From the cell containing the given text, extract its center point as (X, Y) coordinate. 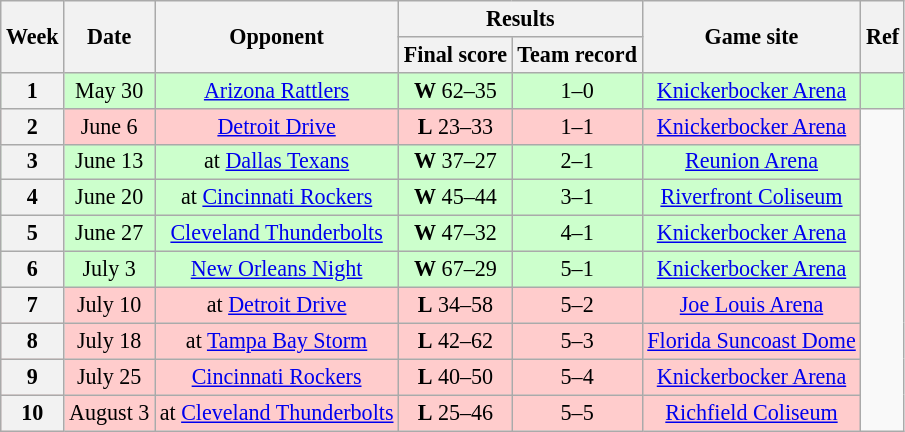
W 67–29 (456, 269)
at Detroit Drive (276, 305)
Riverfront Coliseum (752, 198)
W 37–27 (456, 162)
10 (32, 412)
4–1 (577, 233)
Joe Louis Arena (752, 305)
2–1 (577, 162)
Final score (456, 54)
W 62–35 (456, 90)
May 30 (110, 90)
at Cincinnati Rockers (276, 198)
Reunion Arena (752, 162)
7 (32, 305)
L 25–46 (456, 412)
July 18 (110, 341)
5–2 (577, 305)
Opponent (276, 36)
New Orleans Night (276, 269)
July 10 (110, 305)
Ref (882, 36)
Florida Suncoast Dome (752, 341)
5–5 (577, 412)
5 (32, 233)
Richfield Coliseum (752, 412)
July 25 (110, 377)
5–1 (577, 269)
Week (32, 36)
L 23–33 (456, 126)
Cleveland Thunderbolts (276, 233)
6 (32, 269)
L 34–58 (456, 305)
at Tampa Bay Storm (276, 341)
2 (32, 126)
8 (32, 341)
4 (32, 198)
July 3 (110, 269)
Detroit Drive (276, 126)
3–1 (577, 198)
W 45–44 (456, 198)
June 20 (110, 198)
1–0 (577, 90)
August 3 (110, 412)
June 27 (110, 233)
W 47–32 (456, 233)
5–4 (577, 377)
at Dallas Texans (276, 162)
June 13 (110, 162)
Team record (577, 54)
Results (520, 18)
9 (32, 377)
1 (32, 90)
Date (110, 36)
at Cleveland Thunderbolts (276, 412)
Game site (752, 36)
Arizona Rattlers (276, 90)
June 6 (110, 126)
L 42–62 (456, 341)
5–3 (577, 341)
L 40–50 (456, 377)
1–1 (577, 126)
Cincinnati Rockers (276, 377)
3 (32, 162)
